Determine the [x, y] coordinate at the center of the cell enclosing the given text.  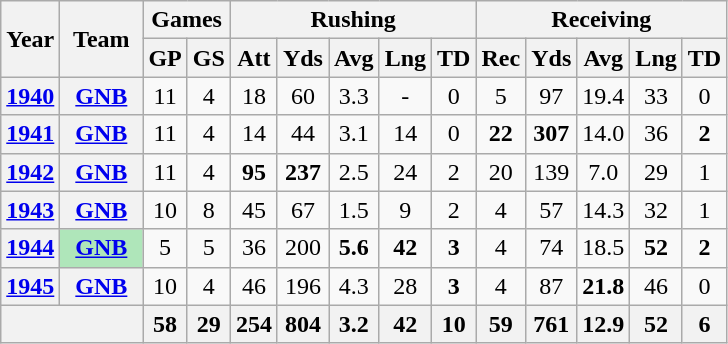
Team [102, 39]
196 [302, 286]
200 [302, 248]
1.5 [354, 210]
45 [254, 210]
14.0 [604, 134]
Games [186, 20]
59 [501, 324]
- [405, 96]
60 [302, 96]
12.9 [604, 324]
9 [405, 210]
24 [405, 172]
761 [552, 324]
97 [552, 96]
1944 [30, 248]
Year [30, 39]
7.0 [604, 172]
57 [552, 210]
2.5 [354, 172]
22 [501, 134]
32 [656, 210]
4.3 [354, 286]
GP [165, 58]
254 [254, 324]
28 [405, 286]
GS [208, 58]
3.2 [354, 324]
3.1 [354, 134]
307 [552, 134]
18 [254, 96]
804 [302, 324]
5.6 [354, 248]
58 [165, 324]
237 [302, 172]
6 [704, 324]
Att [254, 58]
1942 [30, 172]
44 [302, 134]
20 [501, 172]
Rushing [353, 20]
33 [656, 96]
1943 [30, 210]
19.4 [604, 96]
14.3 [604, 210]
8 [208, 210]
1945 [30, 286]
87 [552, 286]
1940 [30, 96]
74 [552, 248]
Rec [501, 58]
139 [552, 172]
95 [254, 172]
21.8 [604, 286]
Receiving [602, 20]
67 [302, 210]
18.5 [604, 248]
3.3 [354, 96]
1941 [30, 134]
